From the cell containing the given text, extract its center point as (x, y) coordinate. 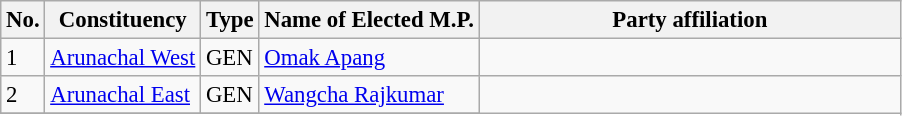
Arunachal West (123, 58)
Name of Elected M.P. (369, 20)
Type (230, 20)
Omak Apang (369, 58)
2 (23, 95)
No. (23, 20)
1 (23, 58)
Wangcha Rajkumar (369, 95)
Arunachal East (123, 95)
Party affiliation (690, 20)
Constituency (123, 20)
